Detect which cell encompasses the target text, then output its (x, y) center coordinate. 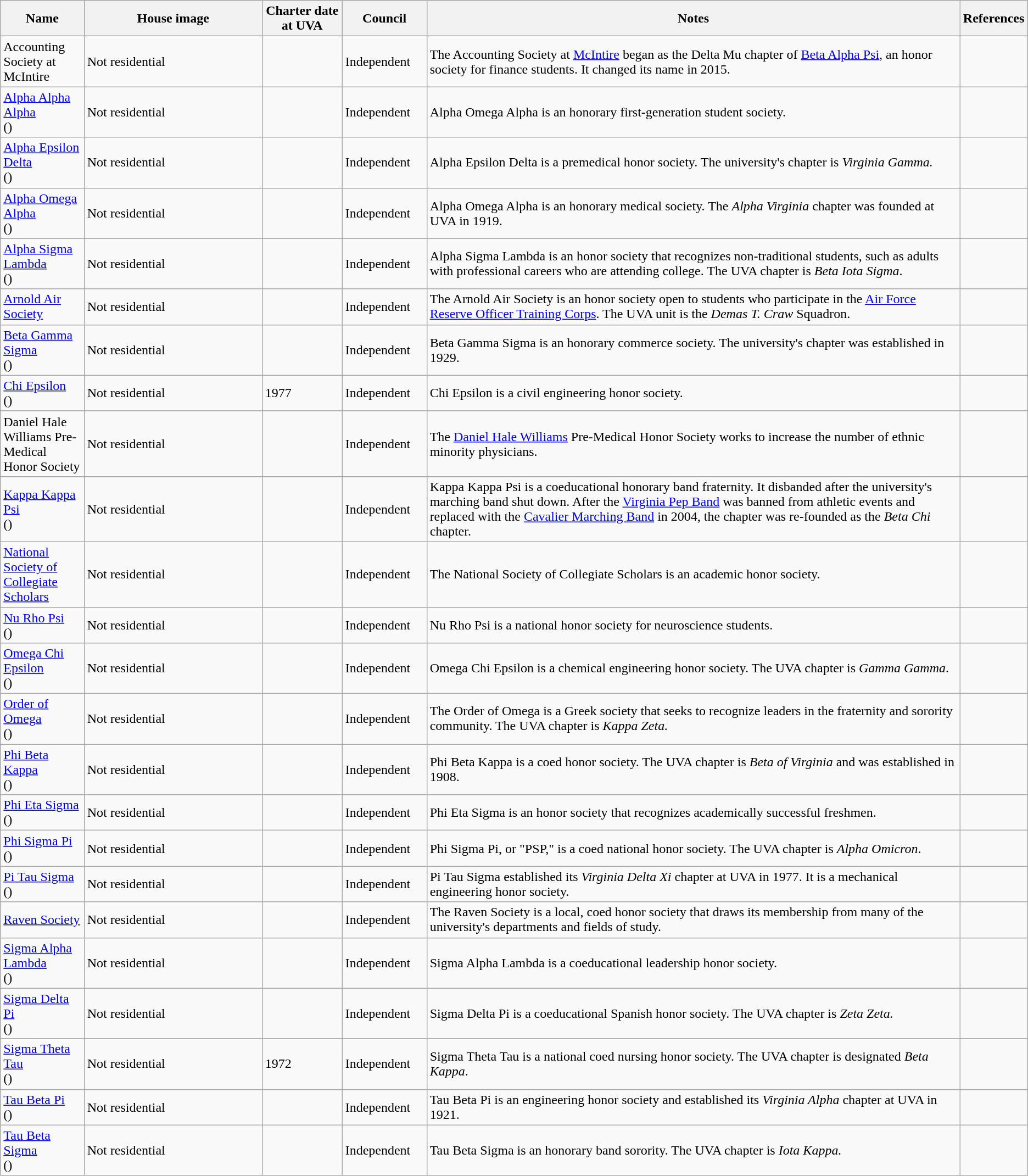
Sigma Theta Tau is a national coed nursing honor society. The UVA chapter is designated Beta Kappa. (693, 1064)
Beta Gamma Sigma() (42, 350)
Tau Beta Sigma is an honorary band sorority. The UVA chapter is Iota Kappa. (693, 1150)
House image (173, 19)
The National Society of Collegiate Scholars is an academic honor society. (693, 575)
Pi Tau Sigma established its Virginia Delta Xi chapter at UVA in 1977. It is a mechanical engineering honor society. (693, 884)
Pi Tau Sigma() (42, 884)
Phi Eta Sigma is an honor society that recognizes academically successful freshmen. (693, 813)
1977 (302, 393)
Alpha Sigma Lambda() (42, 264)
Arnold Air Society (42, 306)
Tau Beta Pi() (42, 1107)
Alpha Omega Alpha() (42, 213)
Chi Epsilon is a civil engineering honor society. (693, 393)
Phi Sigma Pi, or "PSP," is a coed national honor society. The UVA chapter is Alpha Omicron. (693, 848)
Council (384, 19)
References (994, 19)
Sigma Theta Tau() (42, 1064)
Chi Epsilon() (42, 393)
Alpha Epsilon Delta() (42, 163)
Omega Chi Epsilon is a chemical engineering honor society. The UVA chapter is Gamma Gamma. (693, 668)
Alpha Omega Alpha is an honorary medical society. The Alpha Virginia chapter was founded at UVA in 1919. (693, 213)
The Raven Society is a local, coed honor society that draws its membership from many of the university's departments and fields of study. (693, 919)
Alpha Epsilon Delta is a premedical honor society. The university's chapter is Virginia Gamma. (693, 163)
Notes (693, 19)
Sigma Alpha Lambda() (42, 963)
Phi Eta Sigma() (42, 813)
1972 (302, 1064)
Tau Beta Sigma() (42, 1150)
Order of Omega() (42, 719)
Sigma Alpha Lambda is a coeducational leadership honor society. (693, 963)
The Order of Omega is a Greek society that seeks to recognize leaders in the fraternity and sorority community. The UVA chapter is Kappa Zeta. (693, 719)
Alpha Alpha Alpha() (42, 112)
Nu Rho Psi() (42, 625)
Nu Rho Psi is a national honor society for neuroscience students. (693, 625)
Sigma Delta Pi is a coeducational Spanish honor society. The UVA chapter is Zeta Zeta. (693, 1013)
Accounting Society at McIntire (42, 62)
Daniel Hale Williams Pre-Medical Honor Society (42, 444)
Sigma Delta Pi() (42, 1013)
Kappa Kappa Psi() (42, 509)
Omega Chi Epsilon() (42, 668)
Alpha Omega Alpha is an honorary first-generation student society. (693, 112)
The Daniel Hale Williams Pre-Medical Honor Society works to increase the number of ethnic minority physicians. (693, 444)
Raven Society (42, 919)
Phi Sigma Pi() (42, 848)
Beta Gamma Sigma is an honorary commerce society. The university's chapter was established in 1929. (693, 350)
Phi Beta Kappa() (42, 770)
Name (42, 19)
Charter date at UVA (302, 19)
National Society of Collegiate Scholars (42, 575)
Tau Beta Pi is an engineering honor society and established its Virginia Alpha chapter at UVA in 1921. (693, 1107)
Phi Beta Kappa is a coed honor society. The UVA chapter is Beta of Virginia and was established in 1908. (693, 770)
